Search for the cell housing the specified text and yield its (x, y) center coordinate. 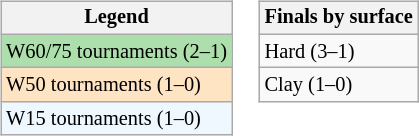
W60/75 tournaments (2–1) (116, 51)
Clay (1–0) (339, 85)
Legend (116, 18)
W50 tournaments (1–0) (116, 85)
Hard (3–1) (339, 51)
Finals by surface (339, 18)
W15 tournaments (1–0) (116, 119)
